Return [X, Y] of the center of cell containing provided text 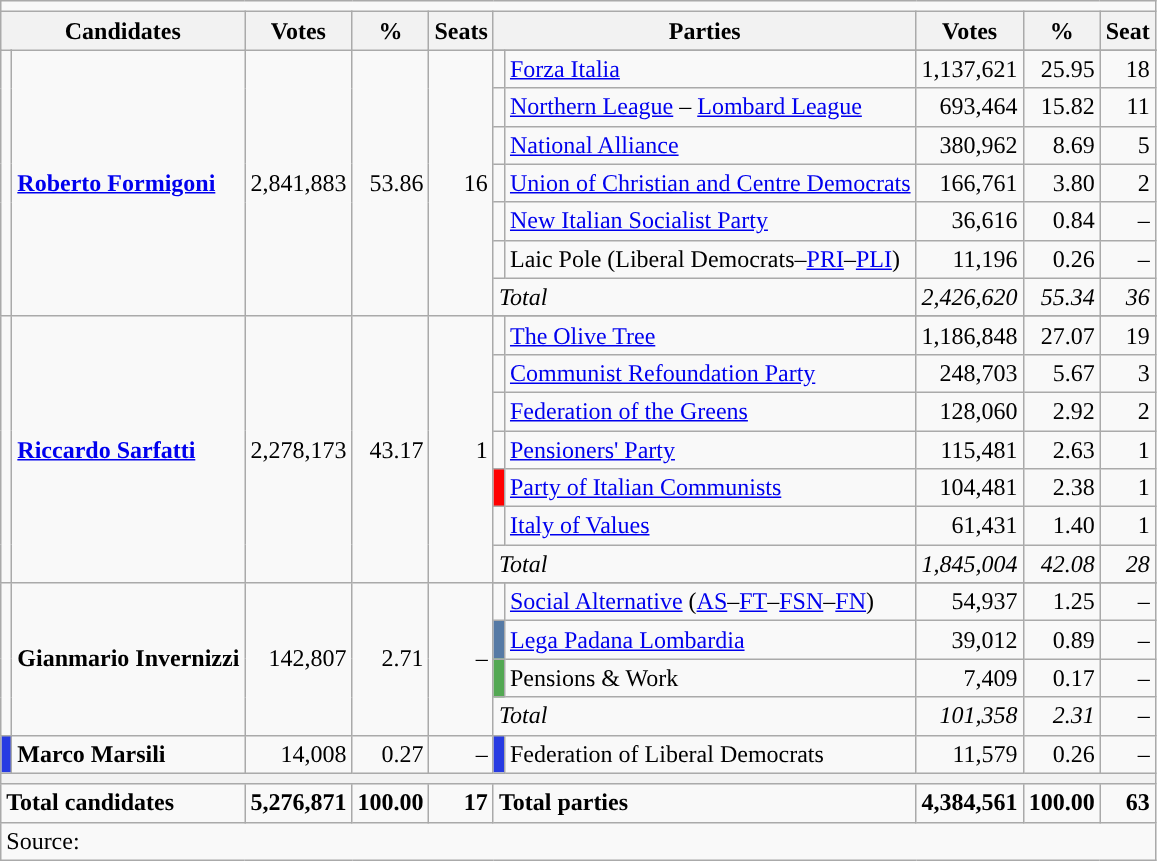
36 [1128, 297]
0.27 [390, 754]
11 [1128, 107]
2,278,173 [298, 449]
5.67 [1062, 373]
2.71 [390, 659]
2.63 [1062, 449]
Pensioners' Party [710, 449]
1.40 [1062, 526]
Riccardo Sarfatti [128, 449]
Lega Padana Lombardia [710, 640]
Communist Refoundation Party [710, 373]
11,579 [970, 754]
Federation of the Greens [710, 411]
166,761 [970, 183]
380,962 [970, 145]
Northern League – Lombard League [710, 107]
25.95 [1062, 69]
Candidates [123, 31]
15.82 [1062, 107]
2,841,883 [298, 183]
Forza Italia [710, 69]
43.17 [390, 449]
53.86 [390, 183]
39,012 [970, 640]
Union of Christian and Centre Democrats [710, 183]
8.69 [1062, 145]
5,276,871 [298, 803]
Pensions & Work [710, 678]
693,464 [970, 107]
Marco Marsili [128, 754]
2.31 [1062, 716]
3.80 [1062, 183]
0.89 [1062, 640]
128,060 [970, 411]
Seats [461, 31]
4,384,561 [970, 803]
63 [1128, 803]
Italy of Values [710, 526]
2.92 [1062, 411]
New Italian Socialist Party [710, 221]
28 [1128, 564]
0.17 [1062, 678]
42.08 [1062, 564]
Party of Italian Communists [710, 488]
Seat [1128, 31]
1.25 [1062, 602]
Social Alternative (AS–FT–FSN–FN) [710, 602]
7,409 [970, 678]
36,616 [970, 221]
3 [1128, 373]
17 [461, 803]
Parties [704, 31]
0.84 [1062, 221]
248,703 [970, 373]
115,481 [970, 449]
19 [1128, 335]
61,431 [970, 526]
5 [1128, 145]
1,137,621 [970, 69]
1,845,004 [970, 564]
14,008 [298, 754]
18 [1128, 69]
2,426,620 [970, 297]
Federation of Liberal Democrats [710, 754]
1,186,848 [970, 335]
Gianmario Invernizzi [128, 659]
142,807 [298, 659]
55.34 [1062, 297]
National Alliance [710, 145]
2.38 [1062, 488]
Total parties [704, 803]
Total candidates [123, 803]
11,196 [970, 259]
Laic Pole (Liberal Democrats–PRI–PLI) [710, 259]
101,358 [970, 716]
16 [461, 183]
54,937 [970, 602]
104,481 [970, 488]
Roberto Formigoni [128, 183]
27.07 [1062, 335]
Source: [578, 841]
The Olive Tree [710, 335]
